Identify which cell holds the provided text, then report its [x, y] central coordinate. 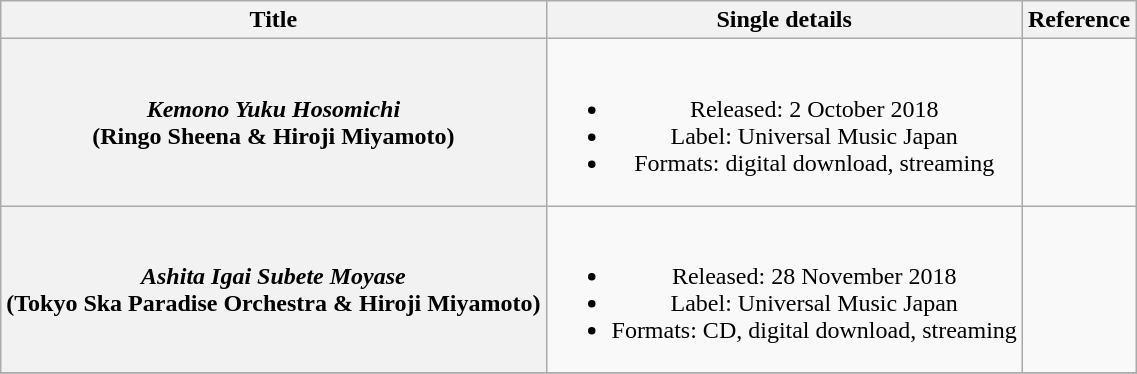
Released: 2 October 2018Label: Universal Music JapanFormats: digital download, streaming [784, 122]
Released: 28 November 2018Label: Universal Music JapanFormats: CD, digital download, streaming [784, 290]
Kemono Yuku Hosomichi (Ringo Sheena & Hiroji Miyamoto) [274, 122]
Title [274, 20]
Single details [784, 20]
Ashita Igai Subete Moyase (Tokyo Ska Paradise Orchestra & Hiroji Miyamoto) [274, 290]
Reference [1078, 20]
